Return (x, y) of the center of cell containing provided text 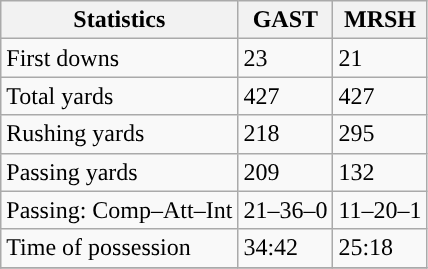
21–36–0 (286, 210)
Rushing yards (120, 134)
218 (286, 134)
34:42 (286, 248)
11–20–1 (380, 210)
21 (380, 58)
Total yards (120, 96)
25:18 (380, 248)
Statistics (120, 20)
132 (380, 172)
GAST (286, 20)
Passing yards (120, 172)
295 (380, 134)
209 (286, 172)
Time of possession (120, 248)
MRSH (380, 20)
First downs (120, 58)
Passing: Comp–Att–Int (120, 210)
23 (286, 58)
